Scan for the cell matching the given text and deliver its (X, Y) coordinate at center. 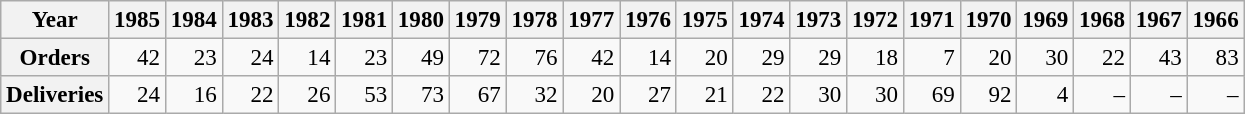
27 (648, 95)
Orders (55, 58)
72 (478, 58)
83 (1216, 58)
18 (876, 58)
1969 (1046, 20)
1977 (592, 20)
1980 (422, 20)
43 (1158, 58)
1975 (704, 20)
1968 (1102, 20)
1981 (364, 20)
1970 (988, 20)
21 (704, 95)
92 (988, 95)
1971 (932, 20)
Deliveries (55, 95)
Year (55, 20)
76 (534, 58)
53 (364, 95)
67 (478, 95)
69 (932, 95)
1972 (876, 20)
1976 (648, 20)
1982 (308, 20)
26 (308, 95)
1967 (1158, 20)
7 (932, 58)
1984 (194, 20)
32 (534, 95)
49 (422, 58)
4 (1046, 95)
1983 (250, 20)
1973 (818, 20)
1985 (138, 20)
1978 (534, 20)
16 (194, 95)
1974 (762, 20)
1979 (478, 20)
1966 (1216, 20)
73 (422, 95)
